Return (X, Y) of the center of cell containing provided text 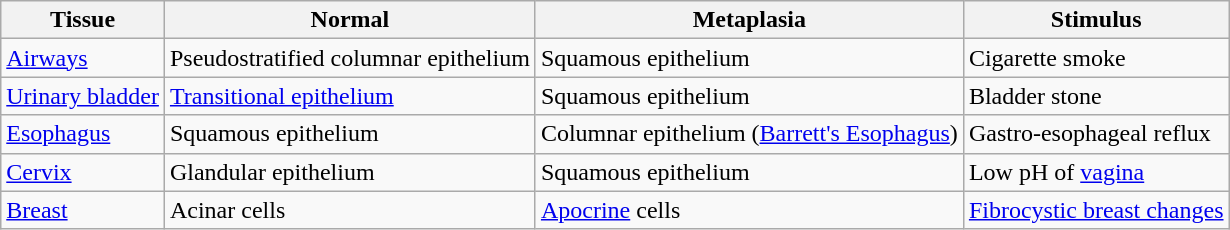
Esophagus (83, 134)
Columnar epithelium (Barrett's Esophagus) (749, 134)
Low pH of vagina (1096, 172)
Tissue (83, 20)
Urinary bladder (83, 96)
Apocrine cells (749, 210)
Pseudostratified columnar epithelium (350, 58)
Glandular epithelium (350, 172)
Cigarette smoke (1096, 58)
Airways (83, 58)
Fibrocystic breast changes (1096, 210)
Gastro-esophageal reflux (1096, 134)
Transitional epithelium (350, 96)
Stimulus (1096, 20)
Metaplasia (749, 20)
Acinar cells (350, 210)
Bladder stone (1096, 96)
Normal (350, 20)
Cervix (83, 172)
Breast (83, 210)
